Return the [X, Y] coordinate for the center point of the cell that contains the specified text.  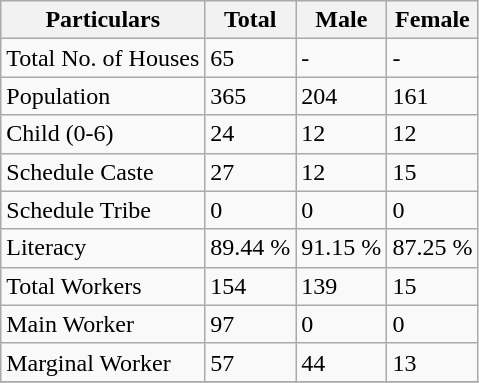
Total No. of Houses [103, 58]
87.25 % [432, 248]
97 [250, 324]
Total Workers [103, 286]
Schedule Caste [103, 172]
89.44 % [250, 248]
365 [250, 96]
Schedule Tribe [103, 210]
57 [250, 362]
Child (0-6) [103, 134]
44 [342, 362]
Female [432, 20]
161 [432, 96]
24 [250, 134]
139 [342, 286]
154 [250, 286]
Total [250, 20]
Literacy [103, 248]
13 [432, 362]
91.15 % [342, 248]
Marginal Worker [103, 362]
Male [342, 20]
Particulars [103, 20]
Population [103, 96]
27 [250, 172]
65 [250, 58]
204 [342, 96]
Main Worker [103, 324]
